Extract the [X, Y] coordinate from the center of the cell holding the provided text.  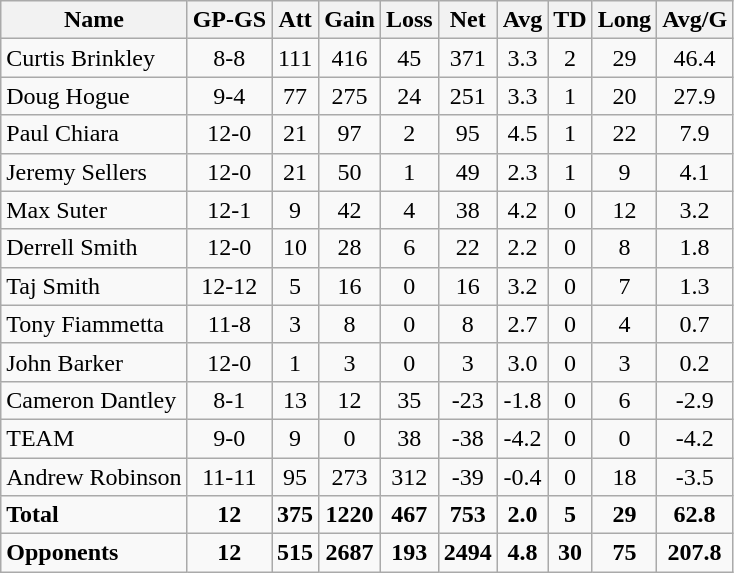
0.2 [695, 362]
273 [350, 477]
371 [468, 58]
3.0 [522, 362]
13 [296, 400]
Opponents [94, 553]
30 [570, 553]
2.7 [522, 324]
12-1 [229, 210]
515 [296, 553]
35 [409, 400]
0.7 [695, 324]
4.2 [522, 210]
4.1 [695, 172]
Gain [350, 20]
251 [468, 96]
467 [409, 515]
62.8 [695, 515]
193 [409, 553]
1220 [350, 515]
John Barker [94, 362]
24 [409, 96]
Name [94, 20]
-39 [468, 477]
-2.9 [695, 400]
11-8 [229, 324]
Att [296, 20]
2494 [468, 553]
275 [350, 96]
Doug Hogue [94, 96]
20 [624, 96]
27.9 [695, 96]
Avg/G [695, 20]
GP-GS [229, 20]
10 [296, 248]
Taj Smith [94, 286]
46.4 [695, 58]
Net [468, 20]
312 [409, 477]
42 [350, 210]
12-12 [229, 286]
50 [350, 172]
-23 [468, 400]
45 [409, 58]
Loss [409, 20]
Paul Chiara [94, 134]
Cameron Dantley [94, 400]
-38 [468, 438]
8-8 [229, 58]
8-1 [229, 400]
2.2 [522, 248]
111 [296, 58]
97 [350, 134]
375 [296, 515]
4.5 [522, 134]
7.9 [695, 134]
9-4 [229, 96]
49 [468, 172]
-1.8 [522, 400]
TEAM [94, 438]
Max Suter [94, 210]
Curtis Brinkley [94, 58]
-0.4 [522, 477]
416 [350, 58]
TD [570, 20]
28 [350, 248]
77 [296, 96]
7 [624, 286]
Andrew Robinson [94, 477]
2.0 [522, 515]
753 [468, 515]
Jeremy Sellers [94, 172]
Avg [522, 20]
4.8 [522, 553]
2.3 [522, 172]
11-11 [229, 477]
Long [624, 20]
75 [624, 553]
18 [624, 477]
1.3 [695, 286]
Derrell Smith [94, 248]
1.8 [695, 248]
2687 [350, 553]
-3.5 [695, 477]
207.8 [695, 553]
Tony Fiammetta [94, 324]
Total [94, 515]
9-0 [229, 438]
